Provide the [X, Y] coordinate of the cell's center where the given text is located.  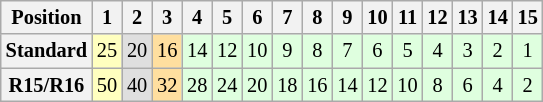
13 [468, 17]
Position [46, 17]
24 [227, 85]
R15/R16 [46, 85]
18 [287, 85]
40 [137, 85]
32 [167, 85]
11 [407, 17]
50 [107, 85]
Standard [46, 51]
25 [107, 51]
28 [197, 85]
15 [528, 17]
